For the text-containing cell, return its midpoint in (X, Y) coordinate format. 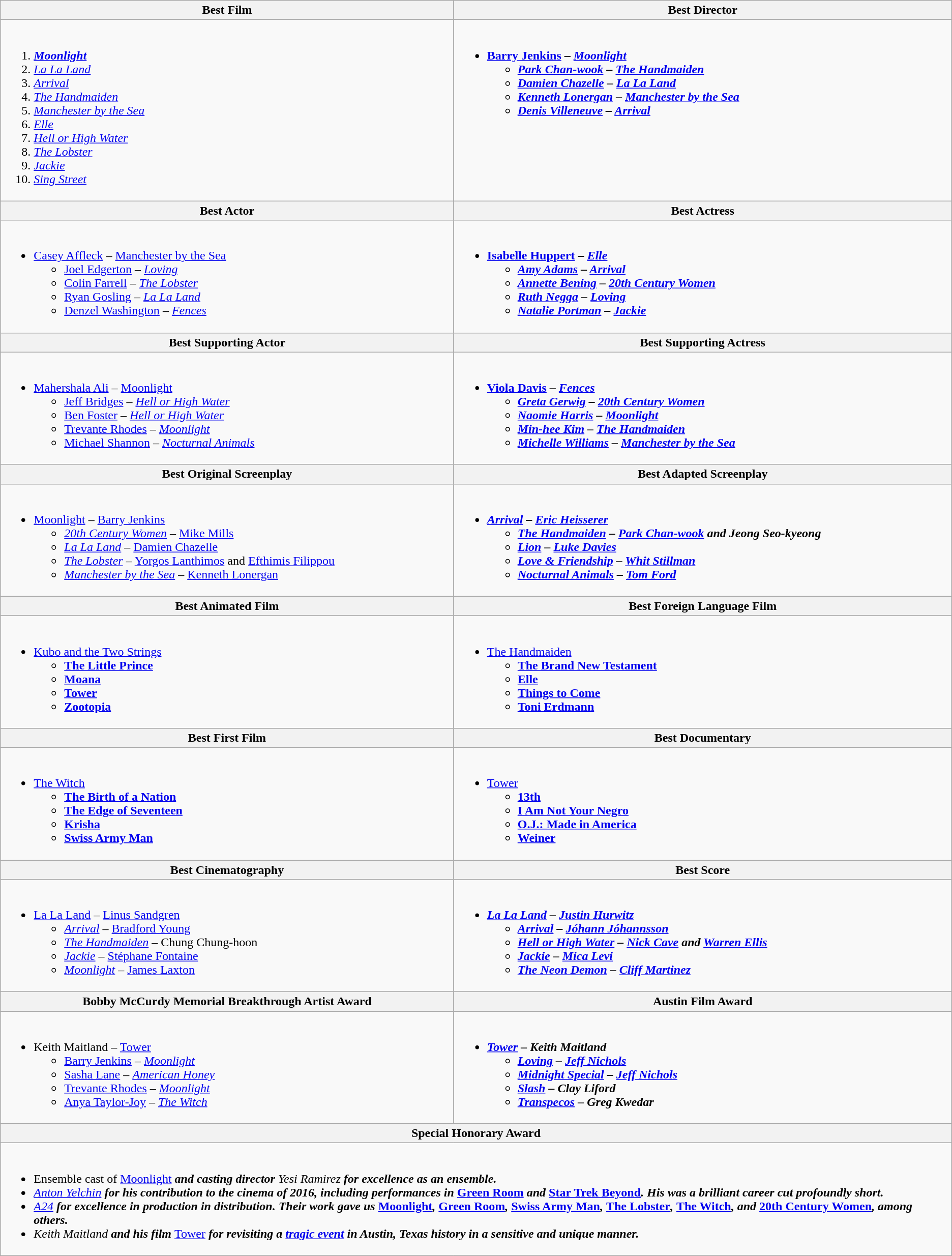
Viola Davis – FencesGreta Gerwig – 20th Century WomenNaomie Harris – MoonlightMin-hee Kim – The HandmaidenMichelle Williams – Manchester by the Sea (703, 408)
Best Documentary (703, 738)
Tower13thI Am Not Your NegroO.J.: Made in AmericaWeiner (703, 804)
Kubo and the Two StringsThe Little PrinceMoanaTowerZootopia (227, 671)
Best First Film (227, 738)
Best Actor (227, 211)
Best Cinematography (227, 869)
Best Adapted Screenplay (703, 474)
The WitchThe Birth of a NationThe Edge of SeventeenKrishaSwiss Army Man (227, 804)
Best Supporting Actor (227, 342)
Best Score (703, 869)
Best Film (227, 10)
Best Supporting Actress (703, 342)
Tower – Keith MaitlandLoving – Jeff NicholsMidnight Special – Jeff NicholsSlash – Clay LifordTranspecos – Greg Kwedar (703, 1067)
The HandmaidenThe Brand New TestamentElleThings to ComeToni Erdmann (703, 671)
Austin Film Award (703, 1002)
Best Animated Film (227, 606)
Isabelle Huppert – ElleAmy Adams – ArrivalAnnette Bening – 20th Century WomenRuth Negga – LovingNatalie Portman – Jackie (703, 277)
Casey Affleck – Manchester by the SeaJoel Edgerton – LovingColin Farrell – The LobsterRyan Gosling – La La LandDenzel Washington – Fences (227, 277)
La La Land – Linus SandgrenArrival – Bradford YoungThe Handmaiden – Chung Chung-hoonJackie – Stéphane FontaineMoonlight – James Laxton (227, 936)
Best Foreign Language Film (703, 606)
MoonlightLa La LandArrivalThe HandmaidenManchester by the SeaElleHell or High WaterThe LobsterJackieSing Street (227, 110)
Best Actress (703, 211)
Bobby McCurdy Memorial Breakthrough Artist Award (227, 1002)
Best Original Screenplay (227, 474)
Best Director (703, 10)
Keith Maitland – TowerBarry Jenkins – MoonlightSasha Lane – American HoneyTrevante Rhodes – MoonlightAnya Taylor-Joy – The Witch (227, 1067)
Special Honorary Award (476, 1133)
